Scan for the cell matching the given text and deliver its [X, Y] coordinate at center. 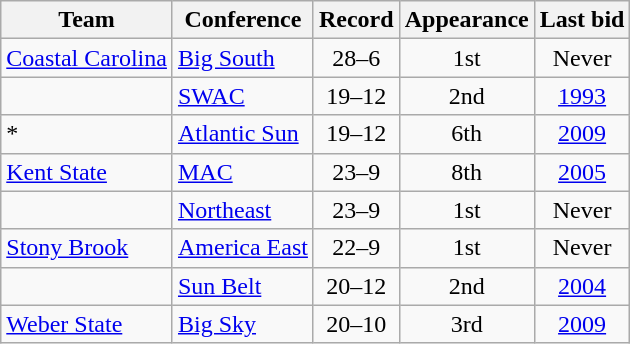
28–6 [356, 58]
Sun Belt [242, 286]
Atlantic Sun [242, 134]
Record [356, 20]
22–9 [356, 248]
Northeast [242, 210]
Conference [242, 20]
Weber State [87, 324]
20–12 [356, 286]
Appearance [466, 20]
America East [242, 248]
SWAC [242, 96]
* [87, 134]
8th [466, 172]
Stony Brook [87, 248]
Team [87, 20]
Last bid [582, 20]
Big South [242, 58]
2004 [582, 286]
20–10 [356, 324]
6th [466, 134]
Coastal Carolina [87, 58]
MAC [242, 172]
2005 [582, 172]
Big Sky [242, 324]
1993 [582, 96]
Kent State [87, 172]
3rd [466, 324]
